Locate the cell with the specified text and output its (x, y) center coordinate. 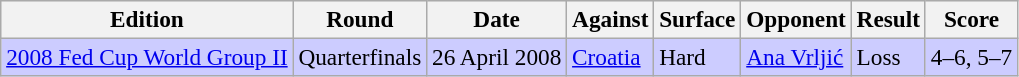
Loss (888, 57)
Quarterfinals (360, 57)
Round (360, 19)
Date (497, 19)
Hard (698, 57)
26 April 2008 (497, 57)
Edition (147, 19)
Against (610, 19)
Ana Vrljić (796, 57)
4–6, 5–7 (971, 57)
Surface (698, 19)
Opponent (796, 19)
Croatia (610, 57)
2008 Fed Cup World Group II (147, 57)
Result (888, 19)
Score (971, 19)
